Determine the [x, y] coordinate at the center of the cell enclosing the given text.  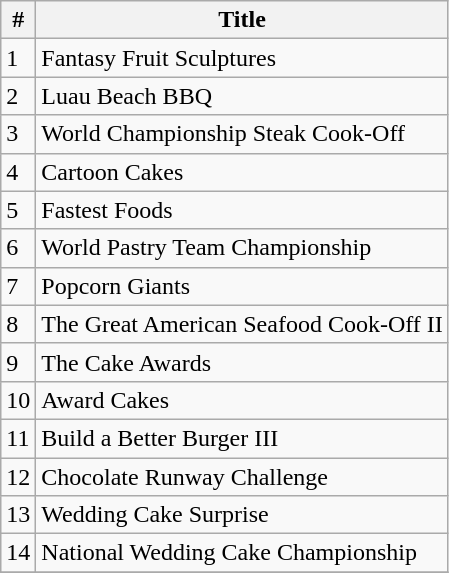
7 [18, 286]
Fantasy Fruit Sculptures [242, 58]
2 [18, 96]
6 [18, 248]
12 [18, 477]
5 [18, 210]
Chocolate Runway Challenge [242, 477]
3 [18, 134]
Luau Beach BBQ [242, 96]
Title [242, 20]
10 [18, 400]
9 [18, 362]
# [18, 20]
11 [18, 438]
Cartoon Cakes [242, 172]
World Pastry Team Championship [242, 248]
13 [18, 515]
World Championship Steak Cook-Off [242, 134]
National Wedding Cake Championship [242, 553]
4 [18, 172]
1 [18, 58]
The Great American Seafood Cook-Off II [242, 324]
Wedding Cake Surprise [242, 515]
14 [18, 553]
Award Cakes [242, 400]
8 [18, 324]
Popcorn Giants [242, 286]
Fastest Foods [242, 210]
The Cake Awards [242, 362]
Build a Better Burger III [242, 438]
